Detect which cell encompasses the target text, then output its [X, Y] center coordinate. 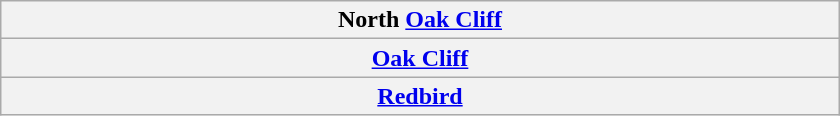
Redbird [420, 96]
Oak Cliff [420, 58]
North Oak Cliff [420, 20]
